Pinpoint the cell where the given text exists, returning its [X, Y] midpoint coordinate. 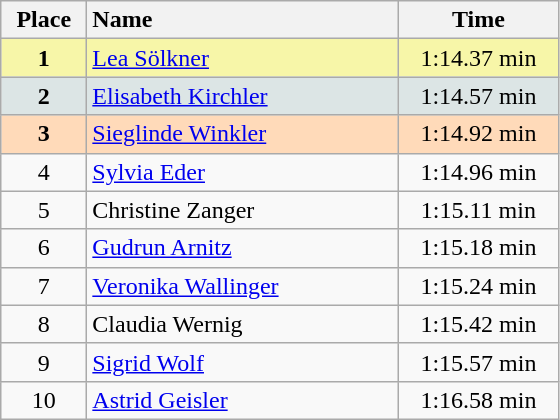
Christine Zanger [242, 210]
1:14.37 min [478, 58]
5 [44, 210]
8 [44, 324]
2 [44, 96]
9 [44, 362]
Lea Sölkner [242, 58]
1:15.57 min [478, 362]
Sieglinde Winkler [242, 134]
Sigrid Wolf [242, 362]
Veronika Wallinger [242, 286]
1:16.58 min [478, 400]
3 [44, 134]
1:15.24 min [478, 286]
Place [44, 20]
Sylvia Eder [242, 172]
Name [242, 20]
Elisabeth Kirchler [242, 96]
Claudia Wernig [242, 324]
1 [44, 58]
1:14.96 min [478, 172]
4 [44, 172]
1:15.11 min [478, 210]
1:15.18 min [478, 248]
1:14.57 min [478, 96]
Gudrun Arnitz [242, 248]
7 [44, 286]
Time [478, 20]
10 [44, 400]
Astrid Geisler [242, 400]
1:14.92 min [478, 134]
1:15.42 min [478, 324]
6 [44, 248]
